Scan for the cell matching the given text and deliver its (X, Y) coordinate at center. 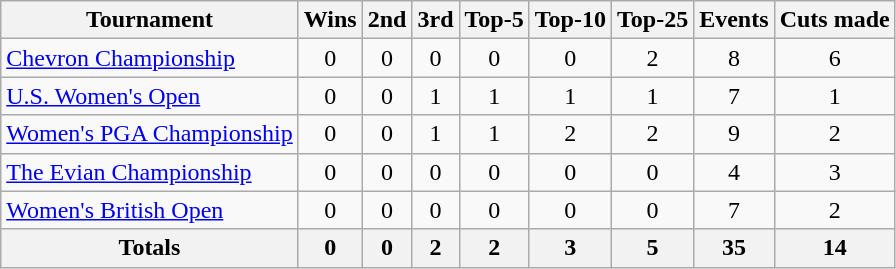
Wins (330, 20)
Top-5 (494, 20)
3rd (436, 20)
Tournament (150, 20)
35 (734, 248)
14 (834, 248)
4 (734, 172)
Women's British Open (150, 210)
9 (734, 134)
Cuts made (834, 20)
Totals (150, 248)
5 (652, 248)
Chevron Championship (150, 58)
U.S. Women's Open (150, 96)
Women's PGA Championship (150, 134)
Top-10 (570, 20)
6 (834, 58)
Events (734, 20)
8 (734, 58)
2nd (387, 20)
The Evian Championship (150, 172)
Top-25 (652, 20)
